Determine the (X, Y) coordinate at the center of the cell enclosing the given text.  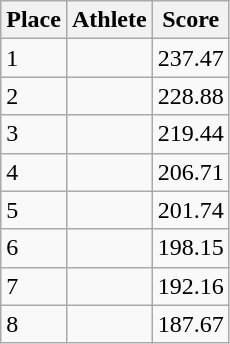
192.16 (190, 286)
2 (34, 96)
206.71 (190, 172)
237.47 (190, 58)
4 (34, 172)
6 (34, 248)
Place (34, 20)
201.74 (190, 210)
8 (34, 324)
5 (34, 210)
198.15 (190, 248)
187.67 (190, 324)
1 (34, 58)
3 (34, 134)
219.44 (190, 134)
Score (190, 20)
Athlete (109, 20)
7 (34, 286)
228.88 (190, 96)
